Identify which cell holds the provided text, then report its [X, Y] central coordinate. 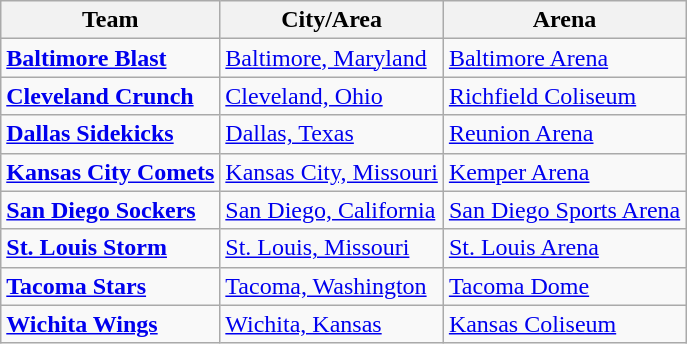
Baltimore Arena [564, 58]
Kansas Coliseum [564, 324]
San Diego Sports Arena [564, 210]
Kansas City, Missouri [332, 172]
Dallas, Texas [332, 134]
St. Louis, Missouri [332, 248]
Baltimore Blast [110, 58]
Richfield Coliseum [564, 96]
Team [110, 20]
Wichita Wings [110, 324]
Wichita, Kansas [332, 324]
Tacoma, Washington [332, 286]
St. Louis Arena [564, 248]
San Diego Sockers [110, 210]
Baltimore, Maryland [332, 58]
St. Louis Storm [110, 248]
Tacoma Stars [110, 286]
City/Area [332, 20]
Reunion Arena [564, 134]
Cleveland, Ohio [332, 96]
Dallas Sidekicks [110, 134]
Tacoma Dome [564, 286]
Arena [564, 20]
San Diego, California [332, 210]
Kemper Arena [564, 172]
Kansas City Comets [110, 172]
Cleveland Crunch [110, 96]
